Determine the [X, Y] coordinate at the center of the cell enclosing the given text.  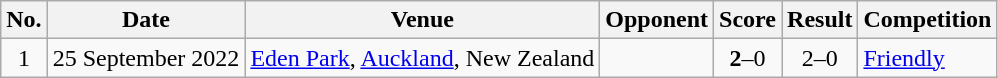
Result [820, 20]
Date [146, 20]
Competition [928, 20]
Opponent [657, 20]
Friendly [928, 58]
Venue [422, 20]
Score [748, 20]
Eden Park, Auckland, New Zealand [422, 58]
1 [24, 58]
No. [24, 20]
25 September 2022 [146, 58]
